Determine the (X, Y) coordinate at the center of the cell enclosing the given text.  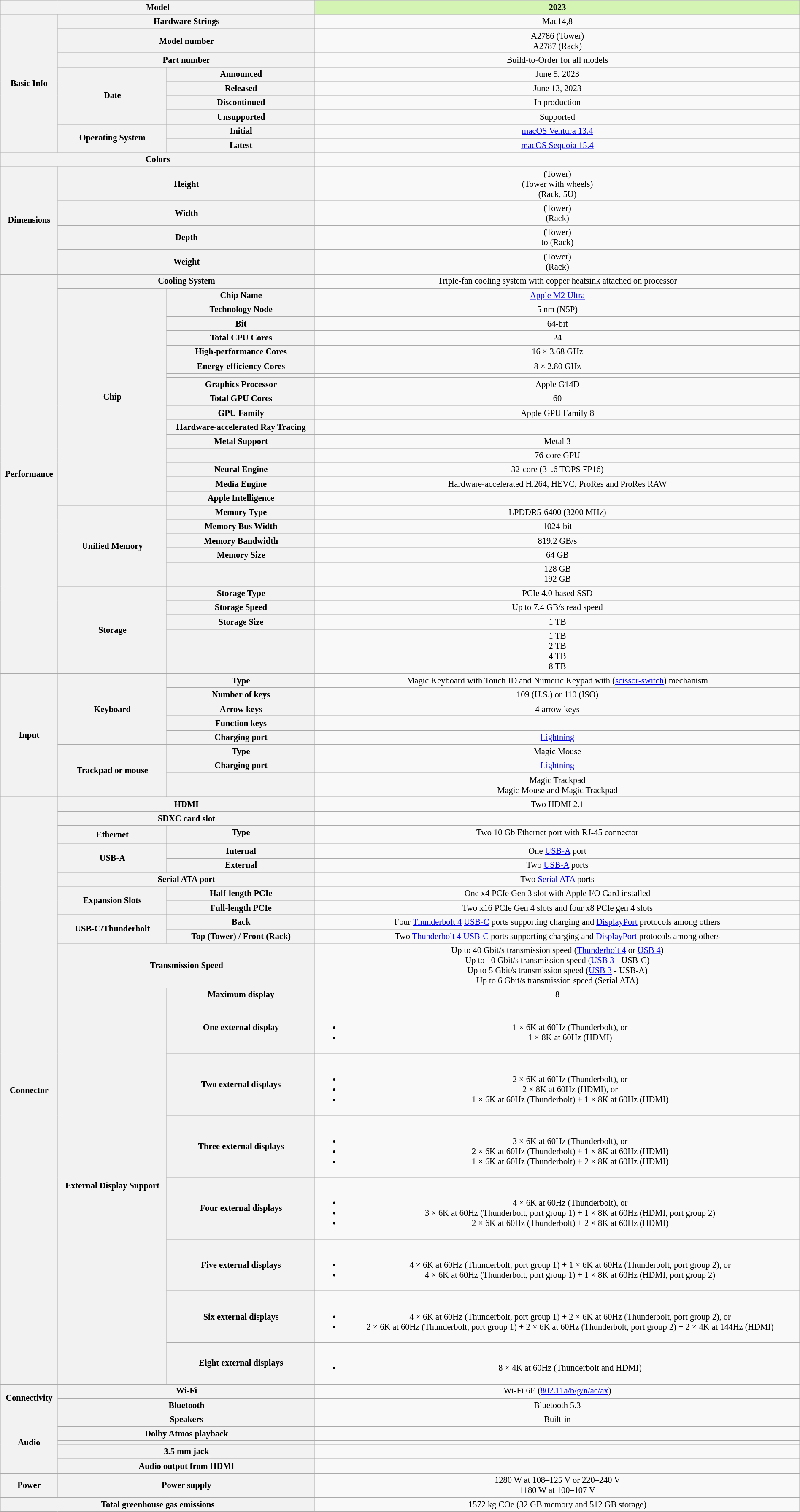
Hardware Strings (186, 22)
High-performance Cores (241, 352)
Apple G14D (557, 384)
Two Thunderbolt 4 USB-C ports supporting charging and DisplayPort protocols among others (557, 936)
Two Serial ATA ports (557, 879)
Number of keys (241, 695)
Initial (241, 131)
Three external displays (241, 1146)
Neural Engine (241, 470)
Two external displays (241, 1084)
PCIe 4.0-based SSD (557, 594)
Announced (241, 74)
Back (241, 922)
Full-length PCIe (241, 908)
Build-to-Order for all models (557, 60)
Trackpad or mouse (112, 771)
Hardware-accelerated H.264, HEVC, ProRes and ProRes RAW (557, 484)
1024-bit (557, 526)
Six external displays (241, 1316)
Two USB-A ports (557, 865)
Memory Bandwidth (241, 541)
Half-length PCIe (241, 894)
Four external displays (241, 1208)
One x4 PCIe Gen 3 slot with Apple I/O Card installed (557, 894)
3 × 6K at 60Hz (Thunderbolt), or2 × 6K at 60Hz (Thunderbolt) + 1 × 8K at 60Hz (HDMI)1 × 6K at 60Hz (Thunderbolt) + 2 × 8K at 60Hz (HDMI) (557, 1146)
Unified Memory (112, 545)
Input (29, 735)
Audio output from HDMI (186, 1466)
June 13, 2023 (557, 89)
Discontinued (241, 103)
Bluetooth (186, 1405)
128 GB192 GB (557, 574)
Built-in (557, 1419)
Eight external displays (241, 1363)
Connector (29, 1091)
1 TB (557, 622)
Storage Type (241, 594)
76-core GPU (557, 456)
HDMI (186, 805)
Dolby Atmos playback (186, 1434)
A2786 (Tower) A2787 (Rack) (557, 41)
(Tower) to (Rack) (557, 238)
Bluetooth 5.3 (557, 1405)
External (241, 865)
Mac14,8 (557, 22)
Model (158, 7)
Speakers (186, 1419)
Depth (186, 238)
SDXC card slot (186, 818)
Operating System (112, 138)
Colors (158, 159)
USB-A (112, 858)
In production (557, 103)
USB-C/Thunderbolt (112, 929)
Connectivity (29, 1398)
Magic TrackpadMagic Mouse and Magic Trackpad (557, 785)
2023 (557, 7)
Total greenhouse gas emissions (158, 1504)
Memory Size (241, 555)
Basic Info (29, 84)
External Display Support (112, 1185)
Two x16 PCIe Gen 4 slots and four x8 PCIe gen 4 slots (557, 908)
Magic Mouse (557, 752)
Chip (112, 397)
1 × 6K at 60Hz (Thunderbolt), or1 × 8K at 60Hz (HDMI) (557, 1028)
1280 W at 108–125 V or 220–240 V1180 W at 100–107 V (557, 1485)
64-bit (557, 324)
Arrow keys (241, 709)
Total CPU Cores (241, 338)
Two 10 Gb Ethernet port with RJ-45 connector (557, 833)
5 nm (N5P) (557, 309)
Four Thunderbolt 4 USB-C ports supporting charging and DisplayPort protocols among others (557, 922)
Storage Size (241, 622)
Magic Keyboard with Touch ID and Numeric Keypad with (scissor-switch) mechanism (557, 680)
Memory Type (241, 512)
LPDDR5-6400 (3200 MHz) (557, 512)
8 × 4K at 60Hz (Thunderbolt and HDMI) (557, 1363)
Weight (186, 262)
Transmission Speed (186, 966)
Width (186, 213)
Expansion Slots (112, 900)
16 × 3.68 GHz (557, 352)
109 (U.S.) or 110 (ISO) (557, 695)
macOS Ventura 13.4 (557, 131)
Bit (241, 324)
One external display (241, 1028)
Latest (241, 145)
Internal (241, 851)
Chip Name (241, 295)
Up to 7.4 GB/s read speed (557, 607)
June 5, 2023 (557, 74)
Serial ATA port (186, 879)
Audio (29, 1442)
60 (557, 399)
(Tower) (Tower with wheels) (Rack, 5U) (557, 184)
One USB-A port (557, 851)
GPU Family (241, 413)
Top (Tower) / Front (Rack) (241, 936)
Dimensions (29, 220)
24 (557, 338)
Ethernet (112, 834)
Wi-Fi 6E (802.11a/b/g/n/ac/ax) (557, 1391)
Technology Node (241, 309)
Part number (186, 60)
Keyboard (112, 709)
4 arrow keys (557, 709)
Memory Bus Width (241, 526)
Supported (557, 117)
Model number (186, 41)
Function keys (241, 723)
Performance (29, 473)
Triple-fan cooling system with copper heatsink attached on processor (557, 281)
Two HDMI 2.1 (557, 805)
Graphics Processor (241, 384)
1 TB2 TB4 TB8 TB (557, 651)
3.5 mm jack (186, 1452)
Apple M2 Ultra (557, 295)
Metal Support (241, 441)
Date (112, 95)
Media Engine (241, 484)
Maximum display (241, 995)
Power (29, 1485)
Hardware-accelerated Ray Tracing (241, 427)
Wi-Fi (186, 1391)
macOS Sequoia 15.4 (557, 145)
Apple GPU Family 8 (557, 413)
8 (557, 995)
1572 kg COe (32 GB memory and 512 GB storage) (557, 1504)
Energy-efficiency Cores (241, 366)
Power supply (186, 1485)
Height (186, 184)
Five external displays (241, 1265)
2 × 6K at 60Hz (Thunderbolt), or2 × 8K at 60Hz (HDMI), or1 × 6K at 60Hz (Thunderbolt) + 1 × 8K at 60Hz (HDMI) (557, 1084)
64 GB (557, 555)
Total GPU Cores (241, 399)
32-core (31.6 TOPS FP16) (557, 470)
Released (241, 89)
819.2 GB/s (557, 541)
Unsupported (241, 117)
Apple Intelligence (241, 498)
8 × 2.80 GHz (557, 366)
Storage (112, 630)
Storage Speed (241, 607)
Metal 3 (557, 441)
Cooling System (186, 281)
